Return (x, y) of the center of cell containing provided text 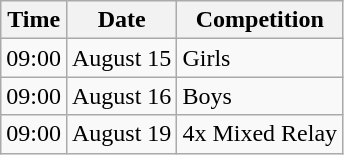
Competition (260, 20)
4x Mixed Relay (260, 134)
August 15 (121, 58)
Date (121, 20)
Girls (260, 58)
August 16 (121, 96)
Time (34, 20)
August 19 (121, 134)
Boys (260, 96)
